For the text-containing cell, return its midpoint in (X, Y) coordinate format. 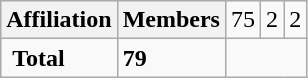
Members (171, 20)
75 (242, 20)
Affiliation (59, 20)
Total (59, 58)
79 (171, 58)
